Scan for the cell matching the given text and deliver its [x, y] coordinate at center. 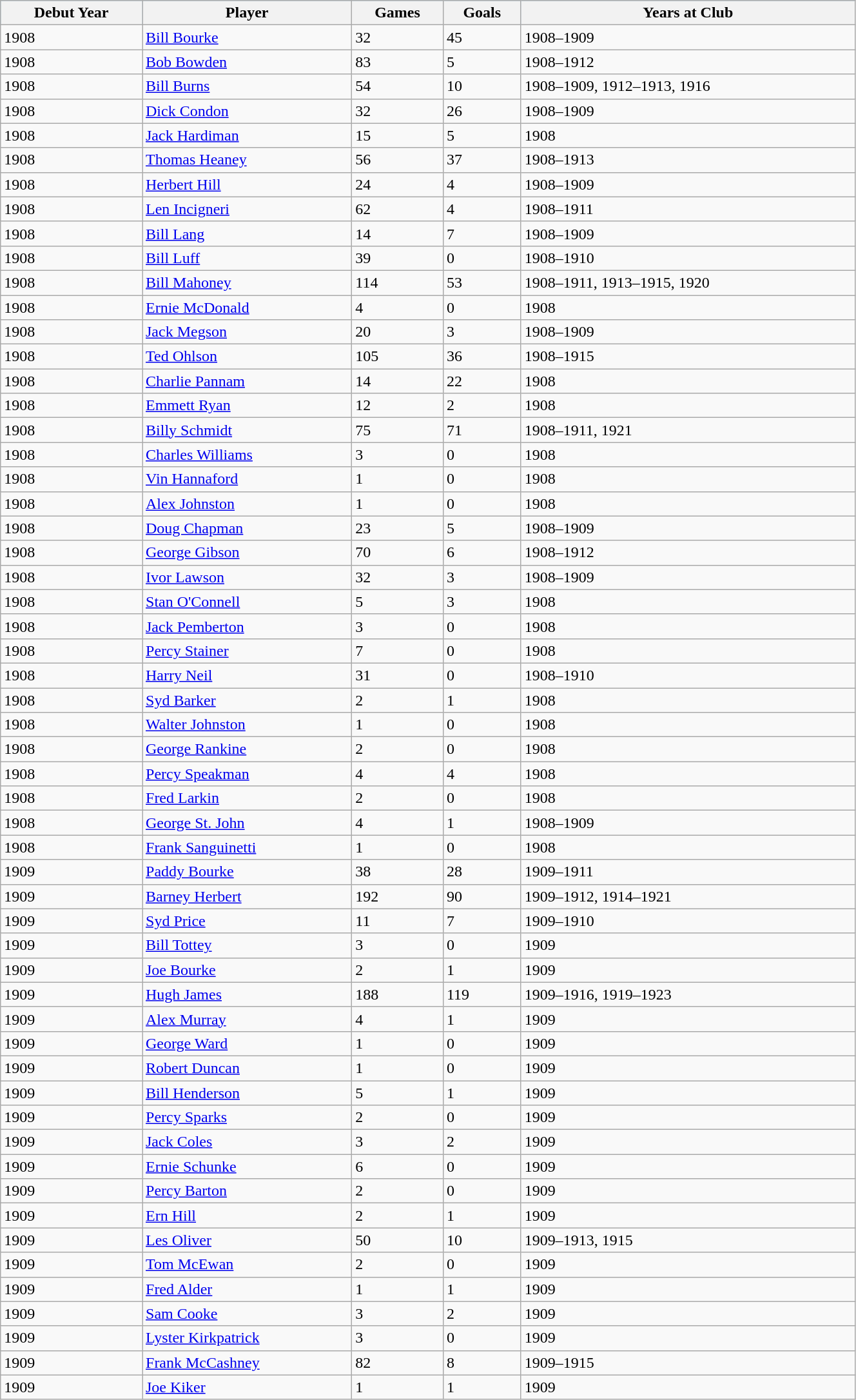
Years at Club [688, 13]
Jack Hardiman [246, 135]
George Rankine [246, 749]
56 [398, 160]
23 [398, 528]
31 [398, 675]
Walter Johnston [246, 725]
Bill Tottey [246, 945]
Fred Larkin [246, 798]
15 [398, 135]
Jack Pemberton [246, 626]
Barney Herbert [246, 896]
Alex Johnston [246, 504]
1908–1909, 1912–1913, 1916 [688, 86]
Tom McEwan [246, 1265]
12 [398, 406]
Bill Luff [246, 258]
Les Oliver [246, 1240]
20 [398, 332]
Bob Bowden [246, 62]
Frank Sanguinetti [246, 847]
24 [398, 184]
1909–1916, 1919–1923 [688, 994]
Len Incigneri [246, 209]
Stan O'Connell [246, 602]
Ted Ohlson [246, 357]
1909–1913, 1915 [688, 1240]
Debut Year [72, 13]
Syd Price [246, 921]
Ern Hill [246, 1216]
George St. John [246, 823]
192 [398, 896]
George Gibson [246, 553]
62 [398, 209]
Emmett Ryan [246, 406]
1909–1915 [688, 1363]
11 [398, 921]
75 [398, 430]
45 [482, 37]
Fred Alder [246, 1289]
119 [482, 994]
Percy Stainer [246, 651]
Bill Burns [246, 86]
28 [482, 872]
Charles Williams [246, 455]
1909–1912, 1914–1921 [688, 896]
50 [398, 1240]
1908–1911, 1921 [688, 430]
188 [398, 994]
53 [482, 282]
Ernie McDonald [246, 308]
Percy Sparks [246, 1118]
1909–1910 [688, 921]
8 [482, 1363]
Bill Bourke [246, 37]
Paddy Bourke [246, 872]
Ivor Lawson [246, 577]
26 [482, 111]
1908–1915 [688, 357]
1908–1911 [688, 209]
Sam Cooke [246, 1314]
Hugh James [246, 994]
1908–1913 [688, 160]
82 [398, 1363]
Lyster Kirkpatrick [246, 1338]
Billy Schmidt [246, 430]
Charlie Pannam [246, 381]
105 [398, 357]
Bill Lang [246, 233]
Joe Kiker [246, 1387]
Goals [482, 13]
90 [482, 896]
Alex Murray [246, 1019]
1909–1911 [688, 872]
Ernie Schunke [246, 1167]
54 [398, 86]
Player [246, 13]
Bill Mahoney [246, 282]
70 [398, 553]
1908–1911, 1913–1915, 1920 [688, 282]
Jack Coles [246, 1142]
22 [482, 381]
Jack Megson [246, 332]
Harry Neil [246, 675]
37 [482, 160]
Percy Barton [246, 1191]
39 [398, 258]
71 [482, 430]
36 [482, 357]
Thomas Heaney [246, 160]
Games [398, 13]
Robert Duncan [246, 1068]
George Ward [246, 1043]
Dick Condon [246, 111]
38 [398, 872]
83 [398, 62]
Joe Bourke [246, 970]
Frank McCashney [246, 1363]
Bill Henderson [246, 1093]
Doug Chapman [246, 528]
Syd Barker [246, 700]
Vin Hannaford [246, 479]
114 [398, 282]
Percy Speakman [246, 774]
Herbert Hill [246, 184]
